Provide the (x, y) coordinate of the cell's center where the given text is located.  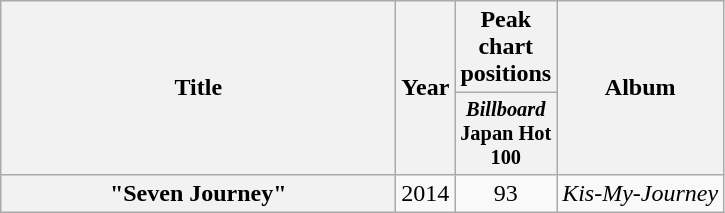
2014 (426, 193)
93 (506, 193)
Billboard Japan Hot 100 (506, 134)
Peak chart positions (506, 47)
"Seven Journey" (198, 193)
Title (198, 88)
Kis-My-Journey (640, 193)
Year (426, 88)
Album (640, 88)
